Find where the given text appears and provide that cell's center as (x, y) coordinate. 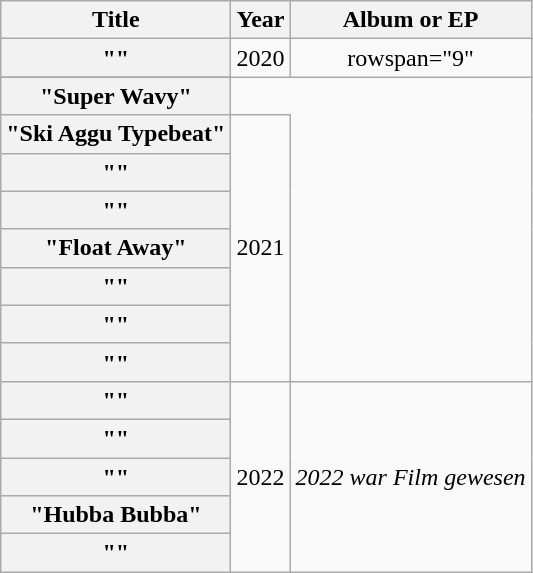
Album or EP (410, 20)
"Ski Aggu Typebeat" (116, 134)
2022 (260, 476)
Title (116, 20)
"Super Wavy" (116, 96)
2022 war Film gewesen (410, 476)
"Hubba Bubba" (116, 515)
"Float Away" (116, 248)
rowspan="9" (410, 58)
2021 (260, 248)
2020 (260, 58)
Year (260, 20)
